For the text-containing cell, return its midpoint in [X, Y] coordinate format. 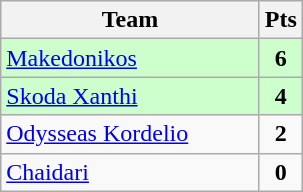
2 [280, 134]
Team [130, 20]
Chaidari [130, 172]
Pts [280, 20]
Skoda Xanthi [130, 96]
0 [280, 172]
Makedonikos [130, 58]
Odysseas Kordelio [130, 134]
6 [280, 58]
4 [280, 96]
